Provide the [X, Y] coordinate of the cell's center where the given text is located.  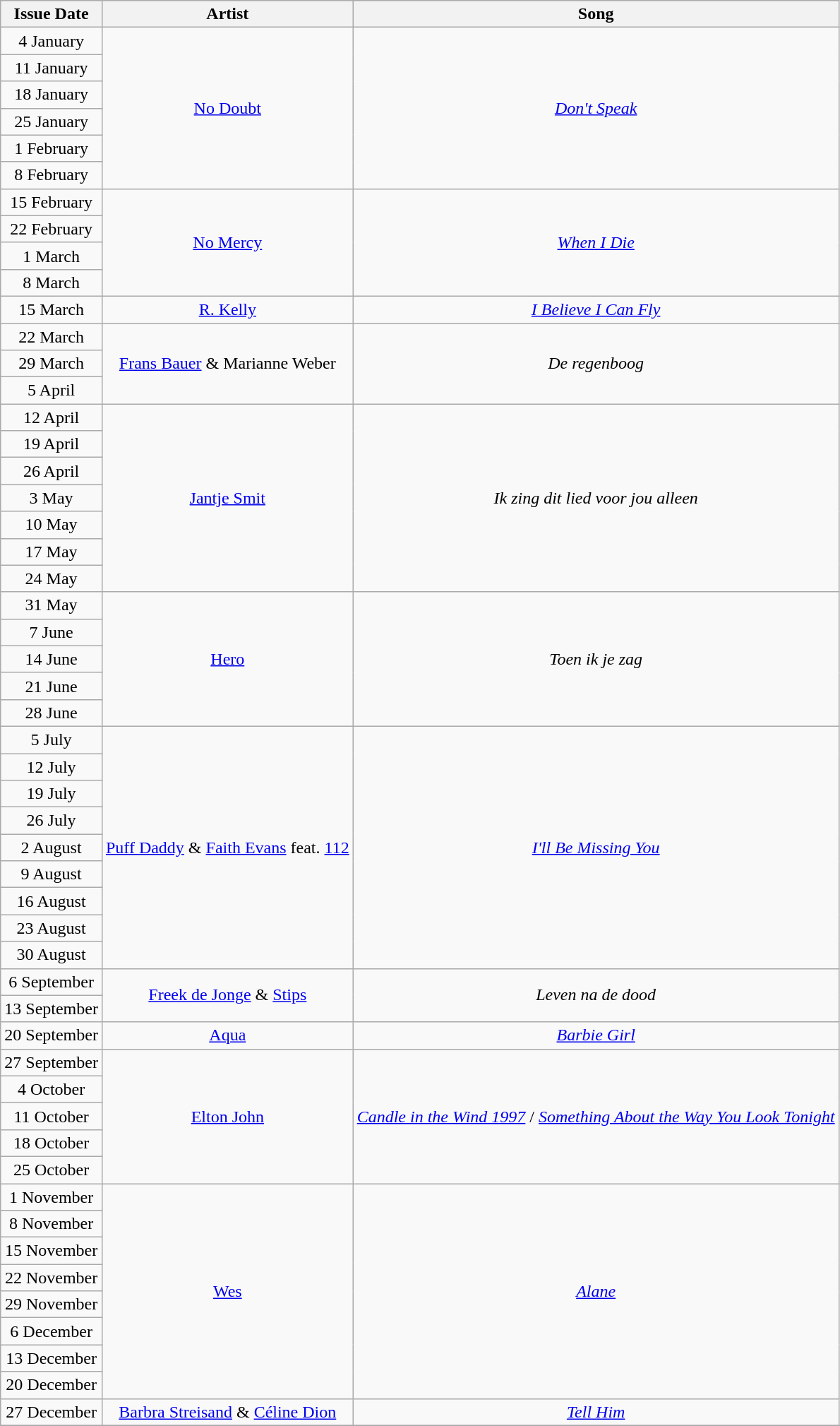
Candle in the Wind 1997 / Something About the Way You Look Tonight [596, 1116]
12 April [52, 417]
R. Kelly [227, 309]
22 November [52, 1278]
9 August [52, 874]
7 June [52, 632]
30 August [52, 955]
6 December [52, 1331]
31 May [52, 605]
Hero [227, 659]
23 August [52, 928]
16 August [52, 901]
20 September [52, 1035]
Aqua [227, 1035]
5 July [52, 739]
27 December [52, 1412]
Alane [596, 1291]
5 April [52, 391]
No Doubt [227, 108]
17 May [52, 552]
18 October [52, 1143]
Artist [227, 14]
6 September [52, 982]
Song [596, 14]
11 October [52, 1116]
4 January [52, 41]
24 May [52, 578]
2 August [52, 848]
21 June [52, 686]
Frans Bauer & Marianne Weber [227, 364]
1 November [52, 1197]
1 February [52, 148]
I Believe I Can Fly [596, 309]
25 January [52, 121]
11 January [52, 68]
Ik zing dit lied voor jou alleen [596, 498]
18 January [52, 95]
1 March [52, 256]
Wes [227, 1291]
De regenboog [596, 364]
19 July [52, 794]
Elton John [227, 1116]
19 April [52, 444]
28 June [52, 713]
15 November [52, 1251]
I'll Be Missing You [596, 848]
Issue Date [52, 14]
14 June [52, 659]
8 March [52, 283]
Barbie Girl [596, 1035]
29 March [52, 364]
13 December [52, 1358]
Don't Speak [596, 108]
15 February [52, 202]
27 September [52, 1062]
Freek de Jonge & Stips [227, 995]
Jantje Smit [227, 498]
8 November [52, 1224]
Toen ik je zag [596, 659]
25 October [52, 1170]
15 March [52, 309]
26 July [52, 821]
Puff Daddy & Faith Evans feat. 112 [227, 848]
4 October [52, 1089]
8 February [52, 175]
3 May [52, 498]
10 May [52, 525]
No Mercy [227, 242]
22 March [52, 337]
26 April [52, 471]
29 November [52, 1305]
When I Die [596, 242]
Leven na de dood [596, 995]
Tell Him [596, 1412]
22 February [52, 229]
13 September [52, 1009]
12 July [52, 766]
Barbra Streisand & Céline Dion [227, 1412]
20 December [52, 1385]
